Output the [x, y] coordinate of the center of the cell containing the given text.  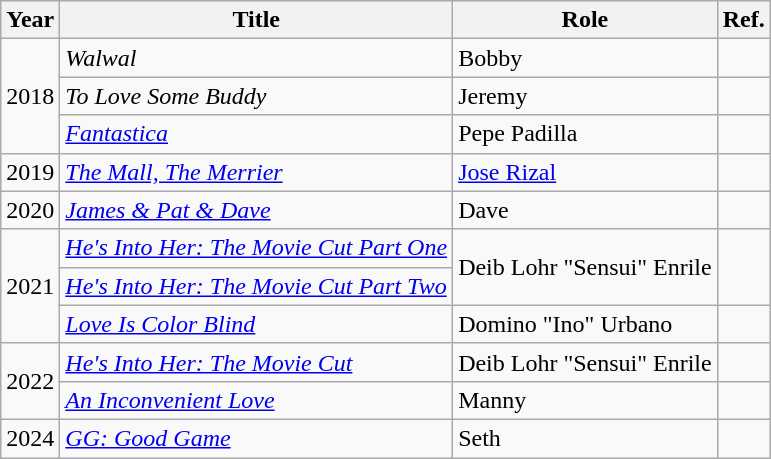
Title [256, 20]
2022 [30, 381]
GG: Good Game [256, 438]
2021 [30, 286]
Pepe Padilla [586, 134]
2018 [30, 96]
James & Pat & Dave [256, 210]
Walwal [256, 58]
An Inconvenient Love [256, 400]
Jose Rizal [586, 172]
Dave [586, 210]
He's Into Her: The Movie Cut Part One [256, 248]
2024 [30, 438]
2020 [30, 210]
Love Is Color Blind [256, 324]
Year [30, 20]
Role [586, 20]
He's Into Her: The Movie Cut Part Two [256, 286]
Jeremy [586, 96]
He's Into Her: The Movie Cut [256, 362]
Manny [586, 400]
Ref. [744, 20]
Seth [586, 438]
Bobby [586, 58]
To Love Some Buddy [256, 96]
The Mall, The Merrier [256, 172]
Domino "Ino" Urbano [586, 324]
2019 [30, 172]
Fantastica [256, 134]
